From the cell containing the given text, extract its center point as (X, Y) coordinate. 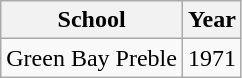
Year (212, 20)
1971 (212, 58)
Green Bay Preble (92, 58)
School (92, 20)
